Search for the cell housing the specified text and yield its (X, Y) center coordinate. 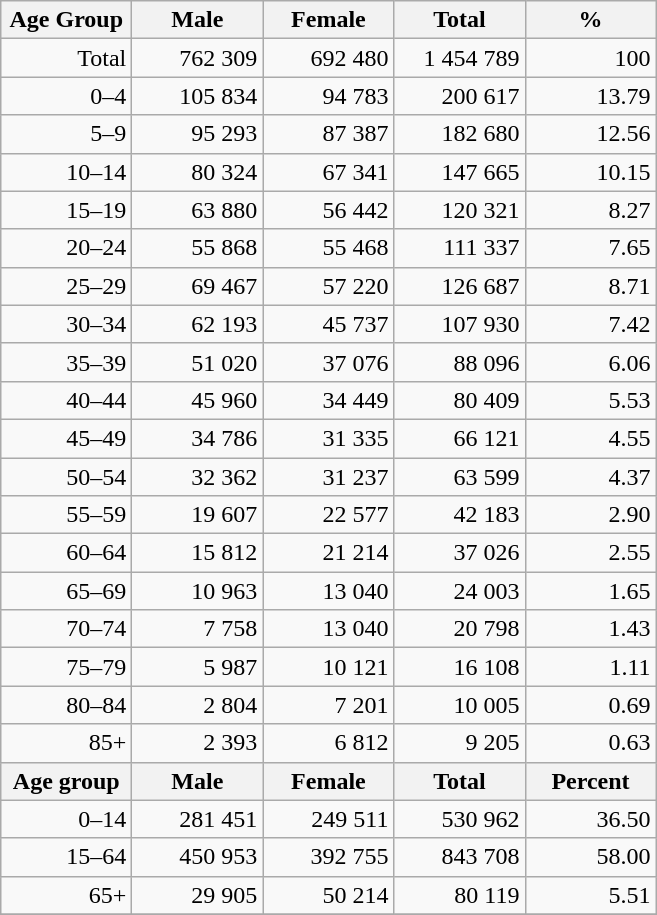
249 511 (328, 819)
120 321 (460, 210)
281 451 (198, 819)
50 214 (328, 895)
10 121 (328, 667)
19 607 (198, 515)
10 963 (198, 591)
55 868 (198, 248)
2.55 (590, 553)
20–24 (66, 248)
40–44 (66, 400)
762 309 (198, 58)
20 798 (460, 629)
147 665 (460, 172)
10.15 (590, 172)
45 960 (198, 400)
1 454 789 (460, 58)
51 020 (198, 362)
80–84 (66, 705)
36.50 (590, 819)
32 362 (198, 477)
37 076 (328, 362)
45–49 (66, 438)
450 953 (198, 857)
1.43 (590, 629)
63 880 (198, 210)
37 026 (460, 553)
62 193 (198, 324)
29 905 (198, 895)
75–79 (66, 667)
60–64 (66, 553)
0–14 (66, 819)
5.51 (590, 895)
66 121 (460, 438)
50–54 (66, 477)
530 962 (460, 819)
69 467 (198, 286)
94 783 (328, 96)
13.79 (590, 96)
0.69 (590, 705)
4.55 (590, 438)
12.56 (590, 134)
2 393 (198, 743)
1.11 (590, 667)
Age Group (66, 20)
10 005 (460, 705)
88 096 (460, 362)
45 737 (328, 324)
100 (590, 58)
80 324 (198, 172)
21 214 (328, 553)
126 687 (460, 286)
5 987 (198, 667)
% (590, 20)
6 812 (328, 743)
8.71 (590, 286)
85+ (66, 743)
200 617 (460, 96)
56 442 (328, 210)
4.37 (590, 477)
105 834 (198, 96)
87 387 (328, 134)
7 758 (198, 629)
31 237 (328, 477)
65–69 (66, 591)
30–34 (66, 324)
7.65 (590, 248)
15–19 (66, 210)
31 335 (328, 438)
7.42 (590, 324)
392 755 (328, 857)
70–74 (66, 629)
692 480 (328, 58)
16 108 (460, 667)
42 183 (460, 515)
111 337 (460, 248)
34 786 (198, 438)
15 812 (198, 553)
843 708 (460, 857)
2 804 (198, 705)
24 003 (460, 591)
182 680 (460, 134)
55 468 (328, 248)
95 293 (198, 134)
80 409 (460, 400)
6.06 (590, 362)
55–59 (66, 515)
8.27 (590, 210)
15–64 (66, 857)
63 599 (460, 477)
80 119 (460, 895)
Percent (590, 781)
1.65 (590, 591)
65+ (66, 895)
5.53 (590, 400)
7 201 (328, 705)
2.90 (590, 515)
34 449 (328, 400)
10–14 (66, 172)
107 930 (460, 324)
5–9 (66, 134)
67 341 (328, 172)
57 220 (328, 286)
58.00 (590, 857)
9 205 (460, 743)
22 577 (328, 515)
25–29 (66, 286)
Age group (66, 781)
35–39 (66, 362)
0–4 (66, 96)
0.63 (590, 743)
